Locate the cell with the specified text and output its [x, y] center coordinate. 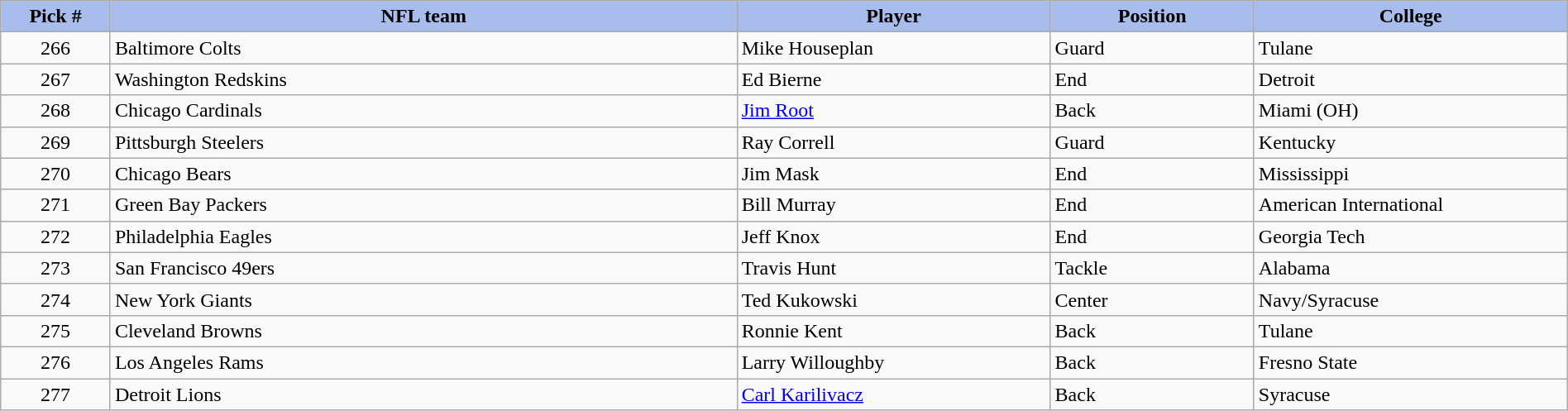
Alabama [1411, 268]
Fresno State [1411, 362]
272 [56, 237]
Carl Karilivacz [893, 394]
Ray Correll [893, 142]
Jim Mask [893, 174]
Syracuse [1411, 394]
Mike Houseplan [893, 48]
Travis Hunt [893, 268]
Detroit Lions [423, 394]
Washington Redskins [423, 79]
268 [56, 111]
Pick # [56, 17]
275 [56, 331]
Ted Kukowski [893, 299]
274 [56, 299]
Georgia Tech [1411, 237]
Detroit [1411, 79]
Chicago Cardinals [423, 111]
San Francisco 49ers [423, 268]
Kentucky [1411, 142]
271 [56, 205]
Green Bay Packers [423, 205]
Tackle [1152, 268]
Miami (OH) [1411, 111]
Chicago Bears [423, 174]
276 [56, 362]
273 [56, 268]
New York Giants [423, 299]
Jim Root [893, 111]
Player [893, 17]
Pittsburgh Steelers [423, 142]
Larry Willoughby [893, 362]
Mississippi [1411, 174]
Bill Murray [893, 205]
Navy/Syracuse [1411, 299]
Ronnie Kent [893, 331]
267 [56, 79]
Baltimore Colts [423, 48]
Ed Bierne [893, 79]
Jeff Knox [893, 237]
270 [56, 174]
Center [1152, 299]
266 [56, 48]
American International [1411, 205]
277 [56, 394]
Los Angeles Rams [423, 362]
269 [56, 142]
NFL team [423, 17]
College [1411, 17]
Philadelphia Eagles [423, 237]
Position [1152, 17]
Cleveland Browns [423, 331]
